Pinpoint the cell where the given text exists, returning its (X, Y) midpoint coordinate. 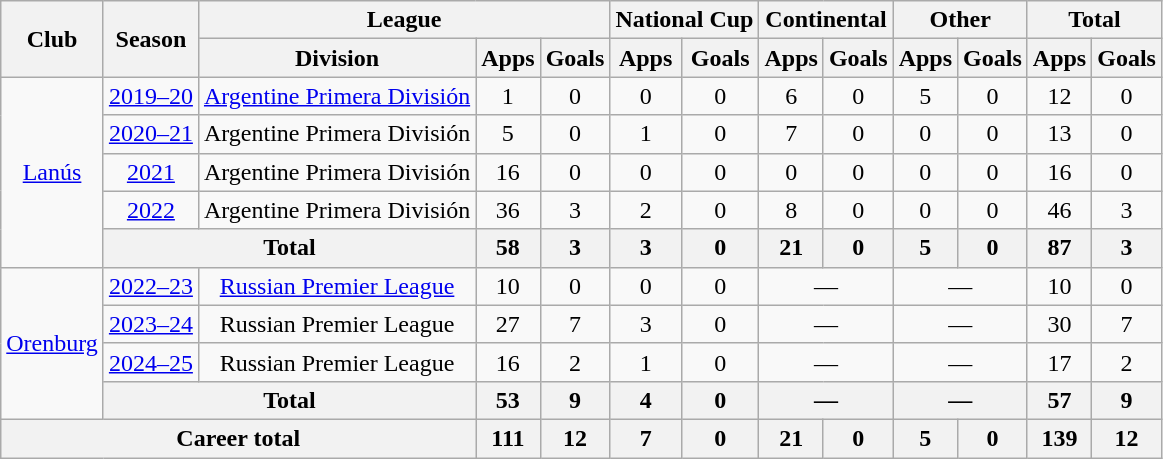
13 (1059, 134)
2024–25 (150, 362)
2023–24 (150, 324)
53 (508, 400)
Career total (238, 438)
46 (1059, 210)
57 (1059, 400)
Orenburg (52, 343)
Season (150, 39)
Division (336, 58)
2020–21 (150, 134)
27 (508, 324)
8 (791, 210)
87 (1059, 248)
6 (791, 96)
2022–23 (150, 286)
Club (52, 39)
National Cup (684, 20)
4 (646, 400)
Continental (826, 20)
2019–20 (150, 96)
111 (508, 438)
36 (508, 210)
17 (1059, 362)
League (404, 20)
Lanús (52, 172)
30 (1059, 324)
Other (960, 20)
58 (508, 248)
2022 (150, 210)
2021 (150, 172)
139 (1059, 438)
